Return [x, y] of the center of cell containing provided text 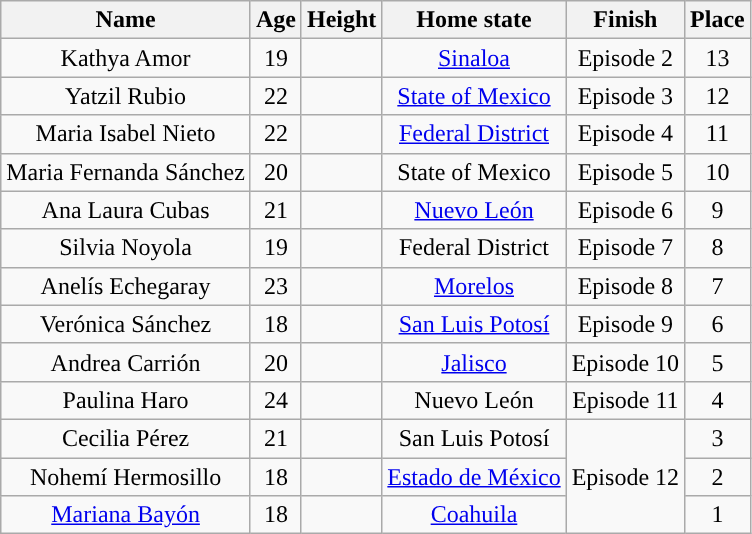
23 [276, 286]
4 [718, 400]
10 [718, 172]
24 [276, 400]
Episode 7 [625, 248]
Paulina Haro [126, 400]
Place [718, 20]
Andrea Carrión [126, 362]
Episode 3 [625, 96]
Morelos [474, 286]
11 [718, 134]
Episode 9 [625, 324]
Episode 12 [625, 476]
2 [718, 477]
Yatzil Rubio [126, 96]
Height [341, 20]
Sinaloa [474, 58]
Kathya Amor [126, 58]
Age [276, 20]
Episode 8 [625, 286]
12 [718, 96]
Episode 4 [625, 134]
Maria Fernanda Sánchez [126, 172]
Finish [625, 20]
Silvia Noyola [126, 248]
1 [718, 515]
7 [718, 286]
Episode 11 [625, 400]
3 [718, 438]
Episode 5 [625, 172]
Episode 10 [625, 362]
Home state [474, 20]
Maria Isabel Nieto [126, 134]
Estado de México [474, 477]
13 [718, 58]
9 [718, 210]
Anelís Echegaray [126, 286]
Ana Laura Cubas [126, 210]
Nohemí Hermosillo [126, 477]
8 [718, 248]
Coahuila [474, 515]
Cecilia Pérez [126, 438]
5 [718, 362]
6 [718, 324]
Verónica Sánchez [126, 324]
Episode 2 [625, 58]
Jalisco [474, 362]
Episode 6 [625, 210]
Mariana Bayón [126, 515]
Name [126, 20]
